Determine the [x, y] coordinate at the center of the cell enclosing the given text.  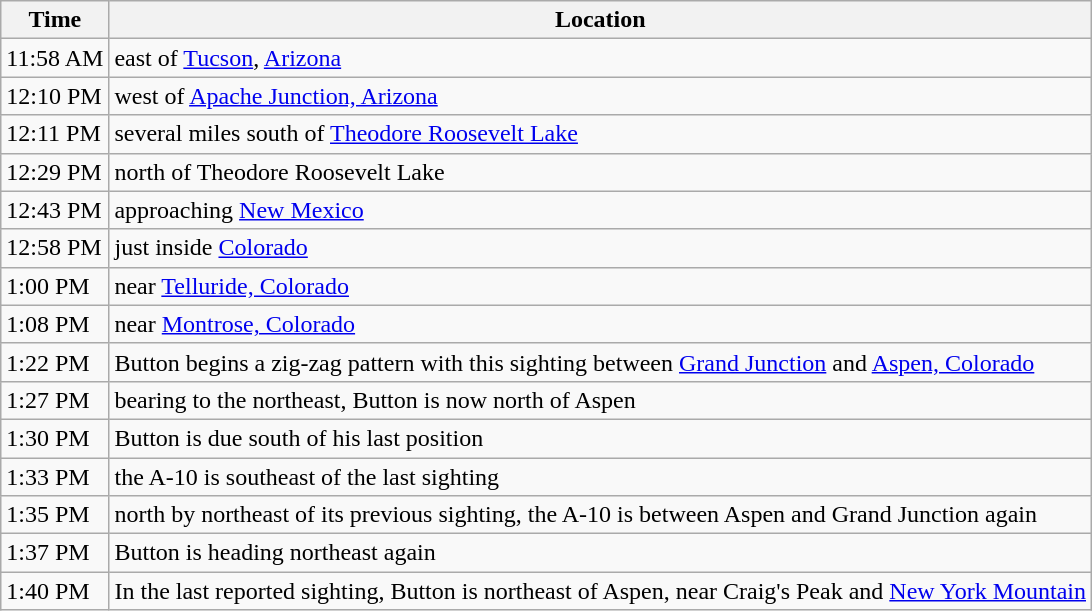
Button is heading northeast again [600, 553]
12:58 PM [55, 248]
Location [600, 20]
12:11 PM [55, 134]
1:33 PM [55, 477]
1:35 PM [55, 515]
near Telluride, Colorado [600, 286]
approaching New Mexico [600, 210]
11:58 AM [55, 58]
1:00 PM [55, 286]
Button is due south of his last position [600, 438]
1:37 PM [55, 553]
12:43 PM [55, 210]
Button begins a zig-zag pattern with this sighting between Grand Junction and Aspen, Colorado [600, 362]
north by northeast of its previous sighting, the A-10 is between Aspen and Grand Junction again [600, 515]
1:08 PM [55, 324]
east of Tucson, Arizona [600, 58]
12:10 PM [55, 96]
12:29 PM [55, 172]
1:30 PM [55, 438]
bearing to the northeast, Button is now north of Aspen [600, 400]
just inside Colorado [600, 248]
near Montrose, Colorado [600, 324]
In the last reported sighting, Button is northeast of Aspen, near Craig's Peak and New York Mountain [600, 591]
west of Apache Junction, Arizona [600, 96]
the A-10 is southeast of the last sighting [600, 477]
1:40 PM [55, 591]
north of Theodore Roosevelt Lake [600, 172]
1:22 PM [55, 362]
Time [55, 20]
1:27 PM [55, 400]
several miles south of Theodore Roosevelt Lake [600, 134]
